Provide the [X, Y] coordinate of the cell's center where the given text is located.  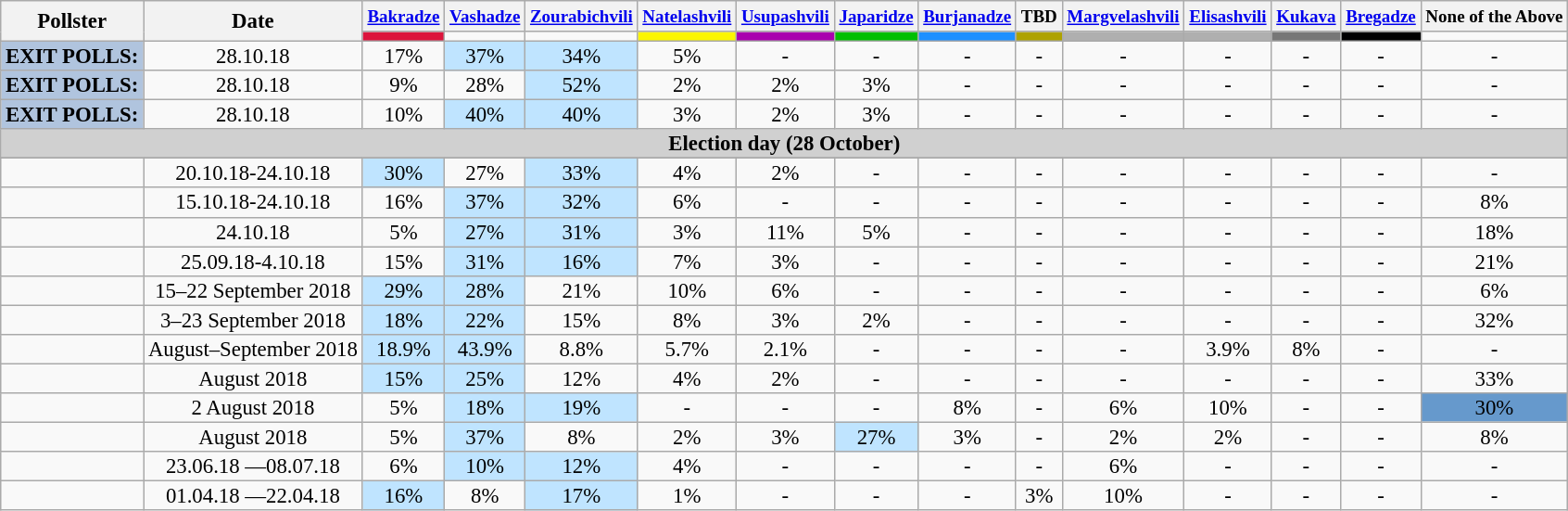
Natelashvili [688, 17]
23.06.18 —08.07.18 [253, 466]
29% [404, 290]
Zourabichvili [582, 17]
Date [253, 21]
9% [404, 85]
18.9% [404, 350]
Elisashvili [1228, 17]
Vashadze [486, 17]
25.09.18-4.10.18 [253, 262]
Election day (28 October) [784, 144]
20.10.18-24.10.18 [253, 173]
34% [582, 57]
19% [582, 408]
3.9% [1228, 350]
1% [688, 496]
Japaridze [877, 17]
43.9% [486, 350]
Kukava [1307, 17]
8.8% [582, 350]
Margvelashvili [1123, 17]
11% [786, 232]
Bregadze [1381, 17]
August–September 2018 [253, 350]
Pollster [72, 21]
None of the Above [1494, 17]
5.7% [688, 350]
3–23 September 2018 [253, 320]
2.1% [786, 350]
TBD [1039, 17]
2 August 2018 [253, 408]
52% [582, 85]
15–22 September 2018 [253, 290]
24.10.18 [253, 232]
7% [688, 262]
01.04.18 —22.04.18 [253, 496]
Bakradze [404, 17]
25% [486, 378]
22% [486, 320]
Usupashvili [786, 17]
Burjanadze [967, 17]
15.10.18-24.10.18 [253, 203]
